Identify which cell holds the provided text, then report its (X, Y) central coordinate. 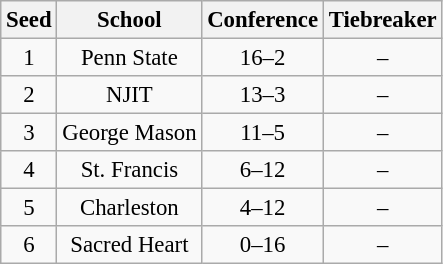
Charleston (130, 208)
Tiebreaker (382, 20)
Sacred Heart (130, 245)
5 (29, 208)
NJIT (130, 95)
6–12 (263, 170)
School (130, 20)
Penn State (130, 58)
4–12 (263, 208)
16–2 (263, 58)
Seed (29, 20)
3 (29, 133)
1 (29, 58)
11–5 (263, 133)
4 (29, 170)
Conference (263, 20)
0–16 (263, 245)
St. Francis (130, 170)
2 (29, 95)
George Mason (130, 133)
6 (29, 245)
13–3 (263, 95)
